Determine the [X, Y] coordinate at the center of the cell enclosing the given text.  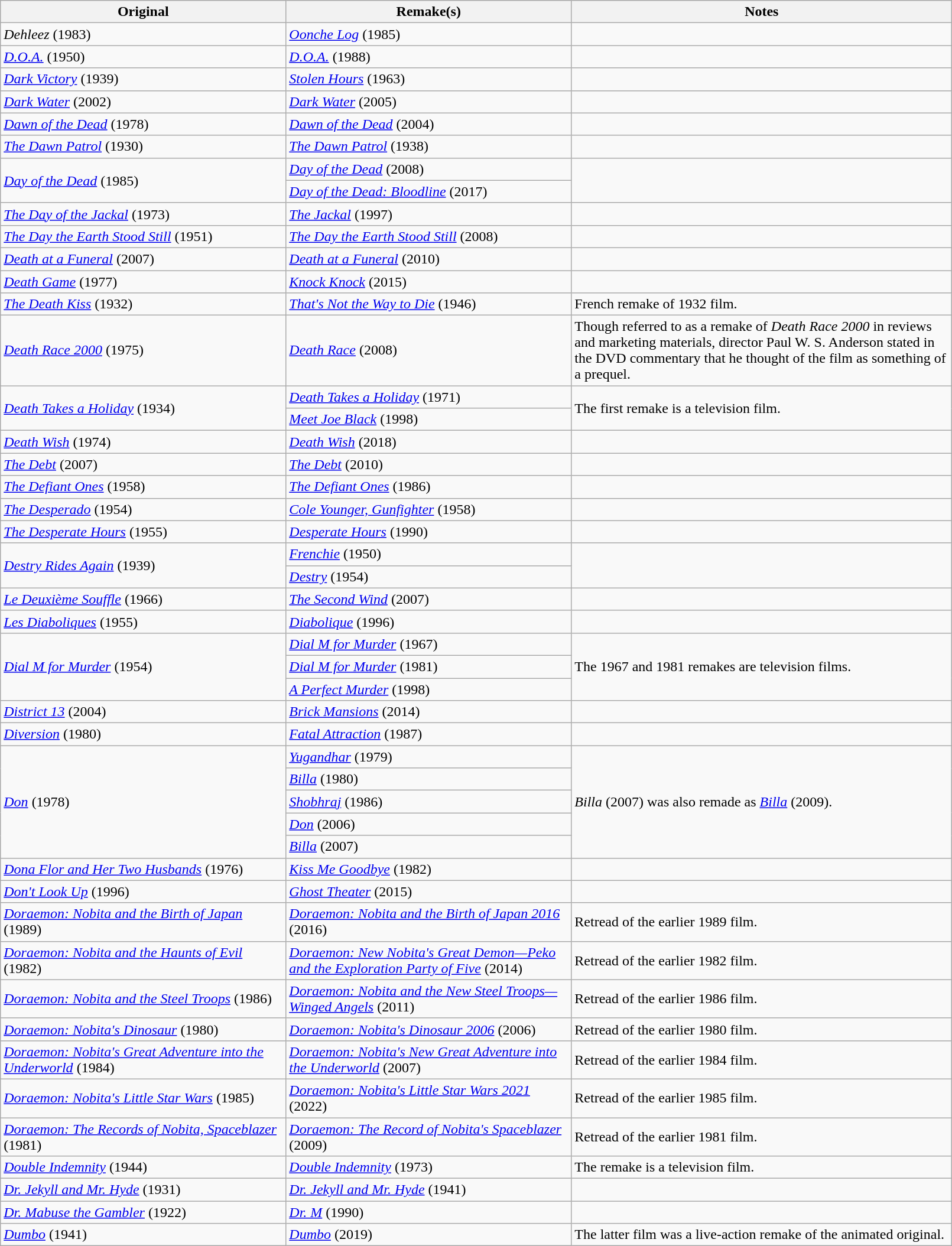
Death Takes a Holiday (1934) [143, 408]
Doraemon: Nobita and the Haunts of Evil (1982) [143, 961]
Death at a Funeral (2010) [429, 259]
Death Wish (1974) [143, 442]
The Second Wind (2007) [429, 599]
Frenchie (1950) [429, 554]
Doraemon: Nobita and the Steel Troops (1986) [143, 998]
Day of the Dead (1985) [143, 180]
The Desperate Hours (1955) [143, 532]
Doraemon: The Record of Nobita's Spaceblazer (2009) [429, 1137]
The latter film was a live-action remake of the animated original. [762, 1235]
Ghost Theater (2015) [429, 892]
Death Wish (2018) [429, 442]
Dr. Jekyll and Mr. Hyde (1931) [143, 1190]
The Dawn Patrol (1938) [429, 147]
Death Takes a Holiday (1971) [429, 397]
Le Deuxième Souffle (1966) [143, 599]
Dumbo (1941) [143, 1235]
Diversion (1980) [143, 734]
Notes [762, 12]
Dr. M (1990) [429, 1212]
Death at a Funeral (2007) [143, 259]
Doraemon: New Nobita's Great Demon—Peko and the Exploration Party of Five (2014) [429, 961]
Diabolique (1996) [429, 622]
Retread of the earlier 1989 film. [762, 922]
The Desperado (1954) [143, 509]
Dehleez (1983) [143, 34]
The Death Kiss (1932) [143, 304]
Dawn of the Dead (2004) [429, 124]
Retread of the earlier 1981 film. [762, 1137]
Don (2006) [429, 824]
Dark Water (2002) [143, 102]
Retread of the earlier 1986 film. [762, 998]
Double Indemnity (1944) [143, 1167]
Les Diaboliques (1955) [143, 622]
Stolen Hours (1963) [429, 79]
Doraemon: Nobita and the Birth of Japan 2016 (2016) [429, 922]
Double Indemnity (1973) [429, 1167]
The first remake is a television film. [762, 408]
The Day the Earth Stood Still (2008) [429, 236]
Retread of the earlier 1984 film. [762, 1060]
The Day of the Jackal (1973) [143, 214]
Dr. Mabuse the Gambler (1922) [143, 1212]
Original [143, 12]
Doraemon: Nobita's Dinosaur (1980) [143, 1029]
Fatal Attraction (1987) [429, 734]
D.O.A. (1988) [429, 57]
Billa (2007) was also remade as Billa (2009). [762, 802]
Meet Joe Black (1998) [429, 419]
The Debt (2010) [429, 464]
Oonche Log (1985) [429, 34]
Doraemon: Nobita's New Great Adventure into the Underworld (2007) [429, 1060]
The Jackal (1997) [429, 214]
Dawn of the Dead (1978) [143, 124]
The Day the Earth Stood Still (1951) [143, 236]
The Dawn Patrol (1930) [143, 147]
Dona Flor and Her Two Husbands (1976) [143, 869]
Death Race (2008) [429, 351]
Cole Younger, Gunfighter (1958) [429, 509]
The Debt (2007) [143, 464]
Death Race 2000 (1975) [143, 351]
That's Not the Way to Die (1946) [429, 304]
The remake is a television film. [762, 1167]
Day of the Dead: Bloodline (2017) [429, 191]
Knock Knock (2015) [429, 282]
Retread of the earlier 1980 film. [762, 1029]
D.O.A. (1950) [143, 57]
Dark Water (2005) [429, 102]
Doraemon: Nobita's Little Star Wars (1985) [143, 1098]
Dial M for Murder (1981) [429, 666]
Doraemon: The Records of Nobita, Spaceblazer (1981) [143, 1137]
Death Game (1977) [143, 282]
Dial M for Murder (1954) [143, 666]
Dumbo (2019) [429, 1235]
Retread of the earlier 1982 film. [762, 961]
Shobhraj (1986) [429, 802]
Doraemon: Nobita and the Birth of Japan (1989) [143, 922]
Dr. Jekyll and Mr. Hyde (1941) [429, 1190]
Don (1978) [143, 802]
Doraemon: Nobita's Little Star Wars 2021 (2022) [429, 1098]
Destry Rides Again (1939) [143, 565]
Don't Look Up (1996) [143, 892]
Dark Victory (1939) [143, 79]
The Defiant Ones (1986) [429, 487]
Remake(s) [429, 12]
Brick Mansions (2014) [429, 712]
Doraemon: Nobita's Dinosaur 2006 (2006) [429, 1029]
The Defiant Ones (1958) [143, 487]
Billa (2007) [429, 847]
District 13 (2004) [143, 712]
Doraemon: Nobita's Great Adventure into the Underworld (1984) [143, 1060]
Billa (1980) [429, 779]
Retread of the earlier 1985 film. [762, 1098]
Destry (1954) [429, 577]
Desperate Hours (1990) [429, 532]
Yugandhar (1979) [429, 757]
Dial M for Murder (1967) [429, 644]
The 1967 and 1981 remakes are television films. [762, 666]
A Perfect Murder (1998) [429, 689]
Day of the Dead (2008) [429, 169]
Doraemon: Nobita and the New Steel Troops—Winged Angels (2011) [429, 998]
French remake of 1932 film. [762, 304]
Kiss Me Goodbye (1982) [429, 869]
